Search for the cell housing the specified text and yield its (X, Y) center coordinate. 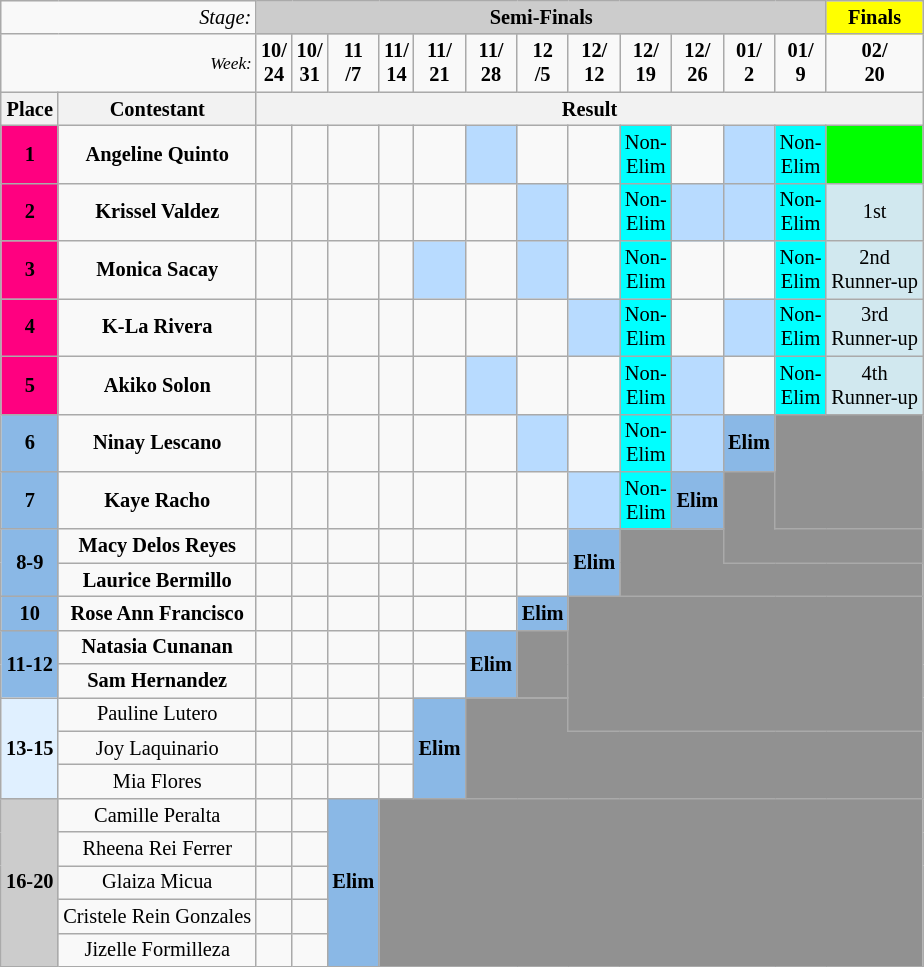
4 (30, 327)
11/7 (353, 63)
2 (30, 212)
1st (874, 212)
Rheena Rei Ferrer (157, 849)
11/28 (491, 63)
K-La Rivera (157, 327)
Joy Laquinario (157, 748)
12/26 (698, 63)
10 (30, 613)
Laurice Bermillo (157, 580)
Rose Ann Francisco (157, 613)
Week: (128, 63)
12/5 (543, 63)
Pauline Lutero (157, 714)
12/19 (646, 63)
10/31 (310, 63)
3 (30, 270)
Finals (874, 17)
Place (30, 109)
1 (30, 154)
01/9 (801, 63)
Sam Hernandez (157, 681)
16-20 (30, 882)
Result (590, 109)
6 (30, 443)
Semi-Finals (541, 17)
12/12 (594, 63)
11/14 (396, 63)
Monica Sacay (157, 270)
Macy Delos Reyes (157, 546)
02/20 (874, 63)
Natasia Cunanan (157, 647)
Akiko Solon (157, 385)
11/21 (440, 63)
Stage: (128, 17)
2ndRunner-up (874, 270)
Krissel Valdez (157, 212)
11-12 (30, 664)
13-15 (30, 748)
01/2 (749, 63)
5 (30, 385)
Jizelle Formilleza (157, 950)
8-9 (30, 562)
Glaiza Micua (157, 882)
3rdRunner-up (874, 327)
Angeline Quinto (157, 154)
7 (30, 500)
4thRunner-up (874, 385)
Contestant (157, 109)
Ninay Lescano (157, 443)
Cristele Rein Gonzales (157, 916)
10/24 (274, 63)
Camille Peralta (157, 815)
Mia Flores (157, 781)
Kaye Racho (157, 500)
